Search for the cell housing the specified text and yield its [x, y] center coordinate. 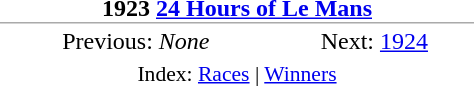
Next: 1924 [374, 41]
Previous: None [136, 41]
